Return the (X, Y) coordinate for the center point of the cell that contains the specified text.  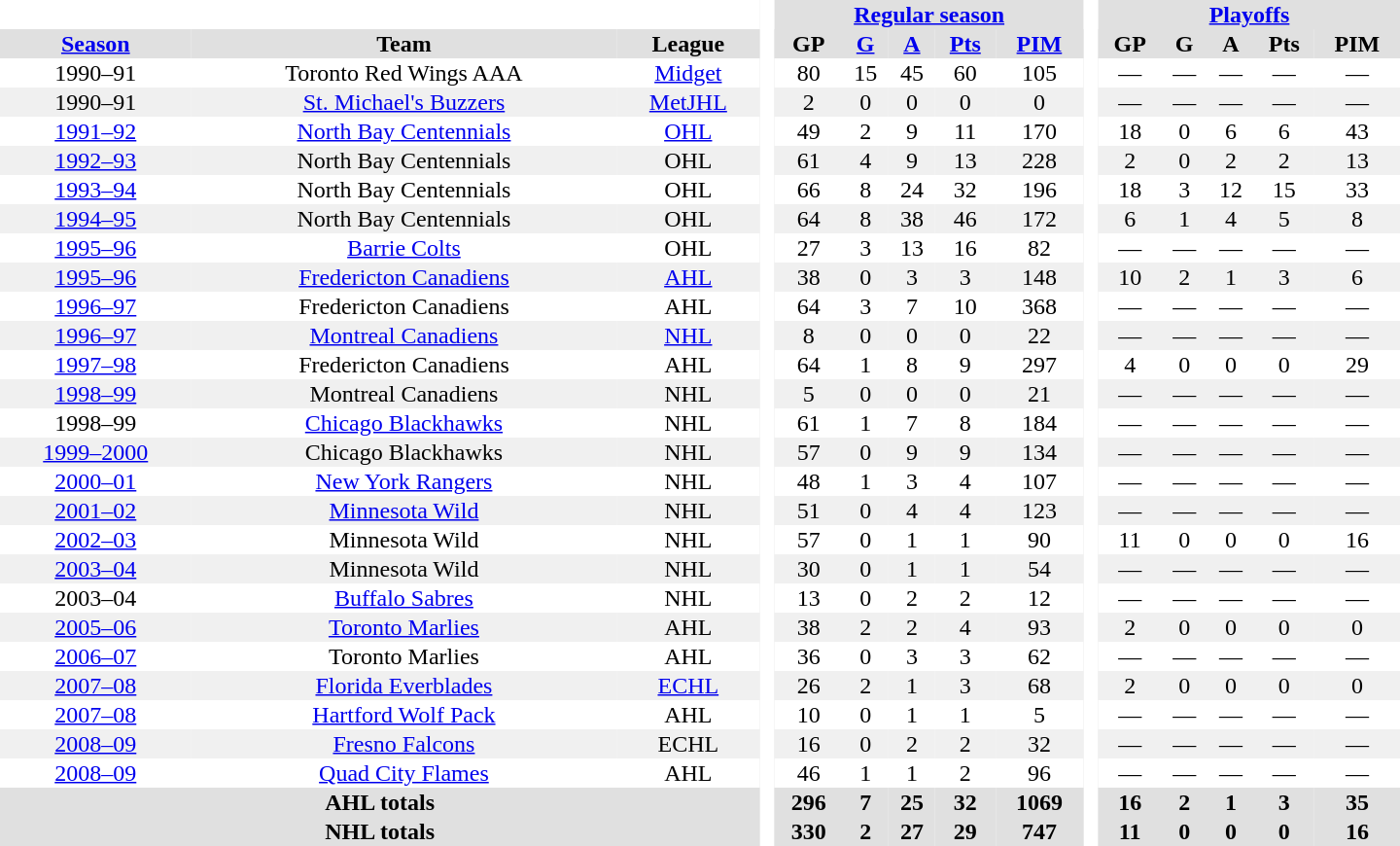
123 (1039, 511)
90 (1039, 540)
Season (95, 44)
Toronto Red Wings AAA (404, 73)
Barrie Colts (404, 248)
368 (1039, 306)
1999–2000 (95, 452)
Fresno Falcons (404, 744)
24 (912, 190)
134 (1039, 452)
1994–95 (95, 219)
Buffalo Sabres (404, 598)
96 (1039, 773)
48 (809, 481)
Regular season (929, 15)
1992–93 (95, 160)
25 (912, 802)
Midget (688, 73)
Playoffs (1249, 15)
49 (809, 131)
AHL totals (379, 802)
228 (1039, 160)
36 (809, 656)
105 (1039, 73)
21 (1039, 394)
1069 (1039, 802)
35 (1357, 802)
League (688, 44)
172 (1039, 219)
93 (1039, 627)
54 (1039, 569)
43 (1357, 131)
NHL totals (379, 831)
Hartford Wolf Pack (404, 715)
747 (1039, 831)
Florida Everblades (404, 686)
1993–94 (95, 190)
148 (1039, 277)
22 (1039, 335)
30 (809, 569)
Quad City Flames (404, 773)
296 (809, 802)
New York Rangers (404, 481)
62 (1039, 656)
45 (912, 73)
2002–03 (95, 540)
297 (1039, 365)
66 (809, 190)
1997–98 (95, 365)
1991–92 (95, 131)
184 (1039, 423)
82 (1039, 248)
33 (1357, 190)
196 (1039, 190)
Team (404, 44)
80 (809, 73)
68 (1039, 686)
2000–01 (95, 481)
2005–06 (95, 627)
2001–02 (95, 511)
107 (1039, 481)
60 (965, 73)
St. Michael's Buzzers (404, 102)
2006–07 (95, 656)
26 (809, 686)
330 (809, 831)
MetJHL (688, 102)
51 (809, 511)
170 (1039, 131)
